Return the (X, Y) coordinate for the center point of the cell that contains the specified text.  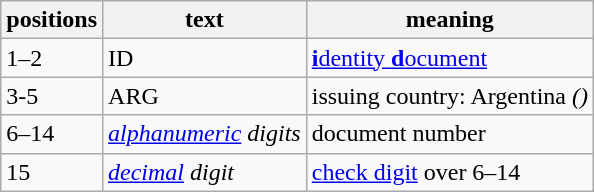
identity document (450, 58)
6–14 (52, 134)
ID (205, 58)
document number (450, 134)
issuing country: Argentina () (450, 96)
check digit over 6–14 (450, 172)
15 (52, 172)
1–2 (52, 58)
decimal digit (205, 172)
alphanumeric digits (205, 134)
3-5 (52, 96)
meaning (450, 20)
ARG (205, 96)
text (205, 20)
positions (52, 20)
